Find where the given text appears and provide that cell's center as [x, y] coordinate. 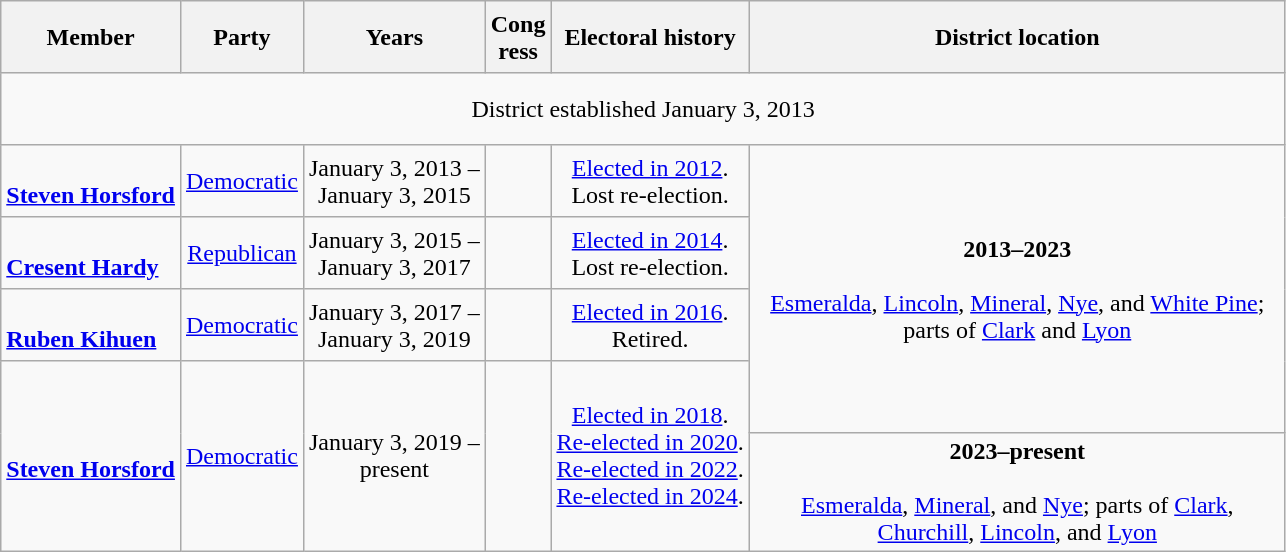
2013–2023Esmeralda, Lincoln, Mineral, Nye, and White Pine; parts of Clark and Lyon [1017, 289]
District established January 3, 2013 [644, 109]
Elected in 2018.Re-elected in 2020.Re-elected in 2022.Re-elected in 2024. [650, 456]
Elected in 2014.Lost re-election. [650, 253]
January 3, 2015 –January 3, 2017 [394, 253]
Ruben Kihuen [91, 325]
Elected in 2016.Retired. [650, 325]
January 3, 2017 –January 3, 2019 [394, 325]
Congress [518, 37]
January 3, 2013 –January 3, 2015 [394, 181]
District location [1017, 37]
Party [242, 37]
Electoral history [650, 37]
Republican [242, 253]
Elected in 2012.Lost re-election. [650, 181]
2023–presentEsmeralda, Mineral, and Nye; parts of Clark, Churchill, Lincoln, and Lyon [1017, 492]
Cresent Hardy [91, 253]
January 3, 2019 –present [394, 456]
Member [91, 37]
Years [394, 37]
